Detect which cell encompasses the target text, then output its [x, y] center coordinate. 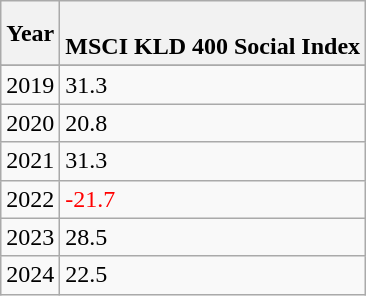
2023 [30, 237]
2021 [30, 161]
2019 [30, 85]
2024 [30, 275]
Year [30, 34]
20.8 [213, 123]
2022 [30, 199]
22.5 [213, 275]
MSCI KLD 400 Social Index [213, 34]
2020 [30, 123]
-21.7 [213, 199]
28.5 [213, 237]
